Return the [X, Y] coordinate for the center point of the cell that contains the specified text.  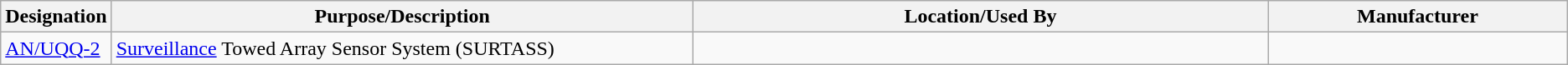
Surveillance Towed Array Sensor System (SURTASS) [402, 48]
AN/UQQ-2 [56, 48]
Purpose/Description [402, 17]
Designation [56, 17]
Manufacturer [1418, 17]
Location/Used By [980, 17]
